Locate the cell with the specified text and output its (x, y) center coordinate. 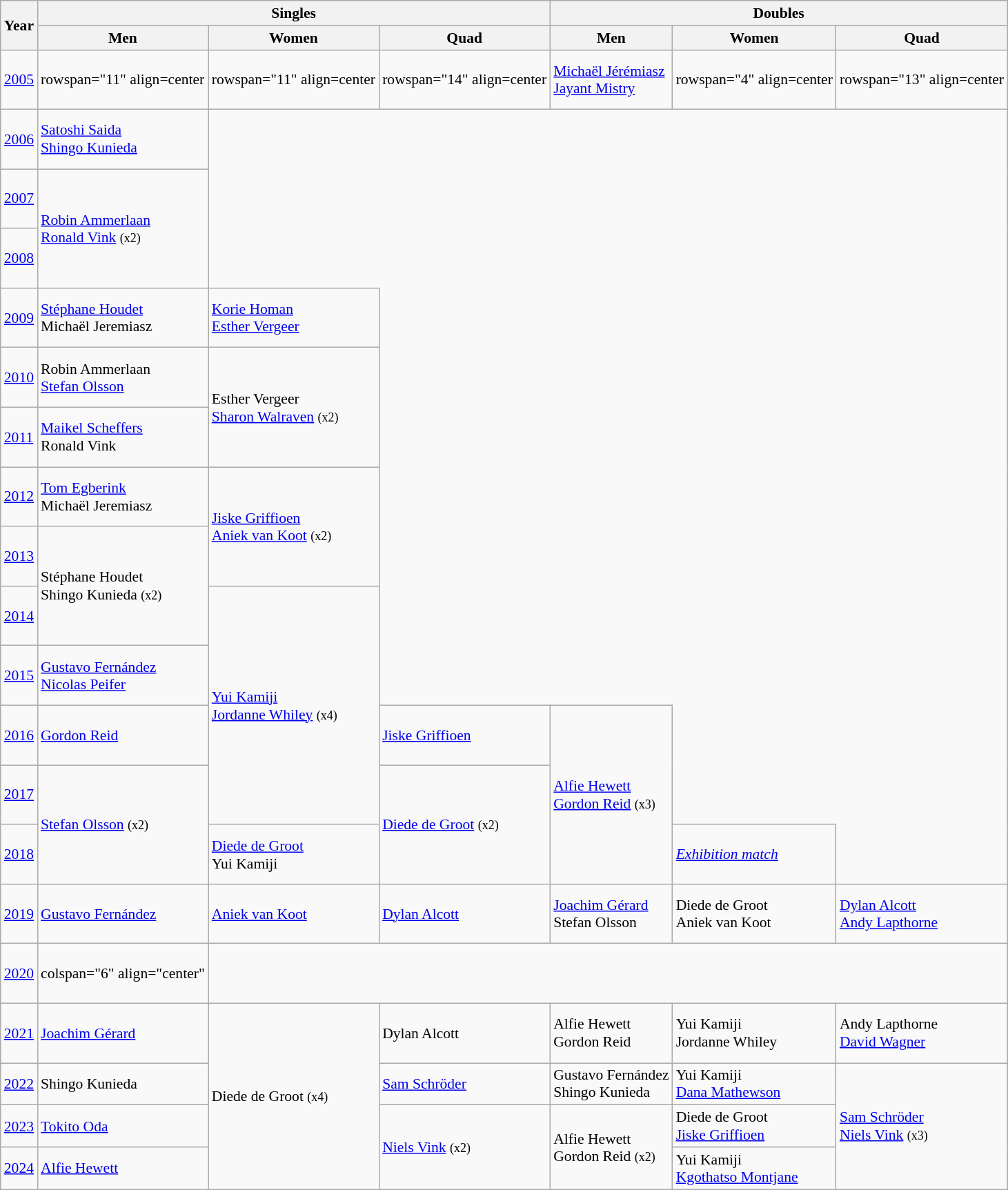
2020 (19, 973)
Esther Vergeer Sharon Walraven (x2) (294, 407)
2008 (19, 259)
Stéphane Houdet Shingo Kunieda (x2) (123, 586)
Jiske Griffioen (464, 735)
2014 (19, 616)
Diede de Groot Yui Kamiji (294, 854)
Satoshi Saida Shingo Kunieda (123, 139)
Joachim Gérard Stefan Olsson (611, 914)
colspan="6" align="center" (123, 973)
Jiske Griffioen Aniek van Koot (x2) (294, 527)
Robin Ammerlaan Stefan Olsson (123, 377)
2017 (19, 795)
Korie Homan Esther Vergeer (294, 318)
Gustavo Fernández (123, 914)
2013 (19, 557)
2007 (19, 199)
Tom Egberink Michaël Jeremiasz (123, 497)
Yui Kamiji Jordanne Whiley (x4) (294, 706)
2016 (19, 735)
Diede de Groot (x2) (464, 825)
Alfie Hewett Gordon Reid (x3) (611, 795)
Alfie Hewett Gordon Reid (x2) (611, 1147)
2009 (19, 318)
2015 (19, 675)
Diede de Groot (x4) (294, 1097)
Shingo Kunieda (123, 1084)
Joachim Gérard (123, 1033)
Maikel Scheffers Ronald Vink (123, 437)
2019 (19, 914)
Stéphane Houdet Michaël Jeremiasz (123, 318)
Stefan Olsson (x2) (123, 825)
Singles (294, 13)
Gustavo Fernández Shingo Kunieda (611, 1084)
Aniek van Koot (294, 914)
Andy Lapthorne David Wagner (922, 1033)
2012 (19, 497)
2023 (19, 1126)
Diede de Groot Jiske Griffioen (755, 1126)
2021 (19, 1033)
Diede de Groot Aniek van Koot (755, 914)
Tokito Oda (123, 1126)
Alfie Hewett (123, 1169)
Robin Ammerlaan Ronald Vink (x2) (123, 229)
Yui Kamiji Dana Mathewson (755, 1084)
2024 (19, 1169)
2022 (19, 1084)
2018 (19, 854)
Yui Kamiji Kgothatso Montjane (755, 1169)
2006 (19, 139)
2010 (19, 377)
2011 (19, 437)
Yui Kamiji Jordanne Whiley (755, 1033)
Gordon Reid (123, 735)
Gustavo Fernández Nicolas Peifer (123, 675)
Sam Schröder Niels Vink (x3) (922, 1126)
Year (19, 25)
Dylan Alcott Andy Lapthorne (922, 914)
rowspan="13" align=center (922, 79)
Michaël Jérémiasz Jayant Mistry (611, 79)
Niels Vink (x2) (464, 1147)
Sam Schröder (464, 1084)
Exhibition match (755, 854)
rowspan="4" align=center (755, 79)
2005 (19, 79)
Doubles (778, 13)
Alfie Hewett Gordon Reid (611, 1033)
rowspan="14" align=center (464, 79)
